Detect which cell encompasses the target text, then output its (X, Y) center coordinate. 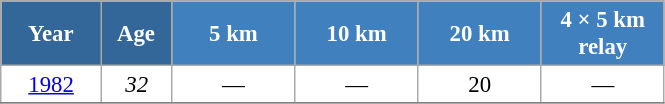
20 km (480, 34)
10 km (356, 34)
1982 (52, 85)
32 (136, 85)
Age (136, 34)
20 (480, 85)
Year (52, 34)
5 km (234, 34)
4 × 5 km relay (602, 34)
